Scan for the cell matching the given text and deliver its [X, Y] coordinate at center. 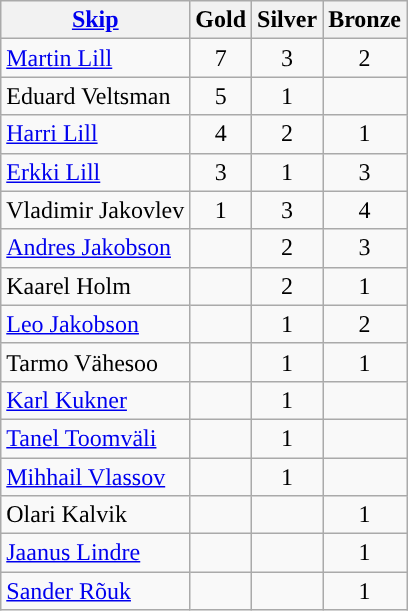
Gold [221, 20]
Erkki Lill [96, 172]
Olari Kalvik [96, 515]
Andres Jakobson [96, 248]
Eduard Veltsman [96, 96]
Jaanus Lindre [96, 553]
Mihhail Vlassov [96, 477]
Karl Kukner [96, 400]
7 [221, 58]
Vladimir Jakovlev [96, 210]
5 [221, 96]
Bronze [365, 20]
Silver [288, 20]
Skip [96, 20]
Martin Lill [96, 58]
Harri Lill [96, 134]
Tanel Toomväli [96, 438]
Sander Rõuk [96, 591]
Leo Jakobson [96, 324]
Tarmo Vähesoo [96, 362]
Kaarel Holm [96, 286]
